Return [x, y] of the center of cell containing provided text 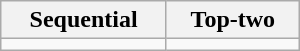
Top-two [232, 20]
Sequential [84, 20]
